Identify which cell holds the provided text, then report its [x, y] central coordinate. 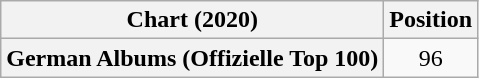
Chart (2020) [192, 20]
German Albums (Offizielle Top 100) [192, 58]
Position [431, 20]
96 [431, 58]
